Scan for the cell matching the given text and deliver its [x, y] coordinate at center. 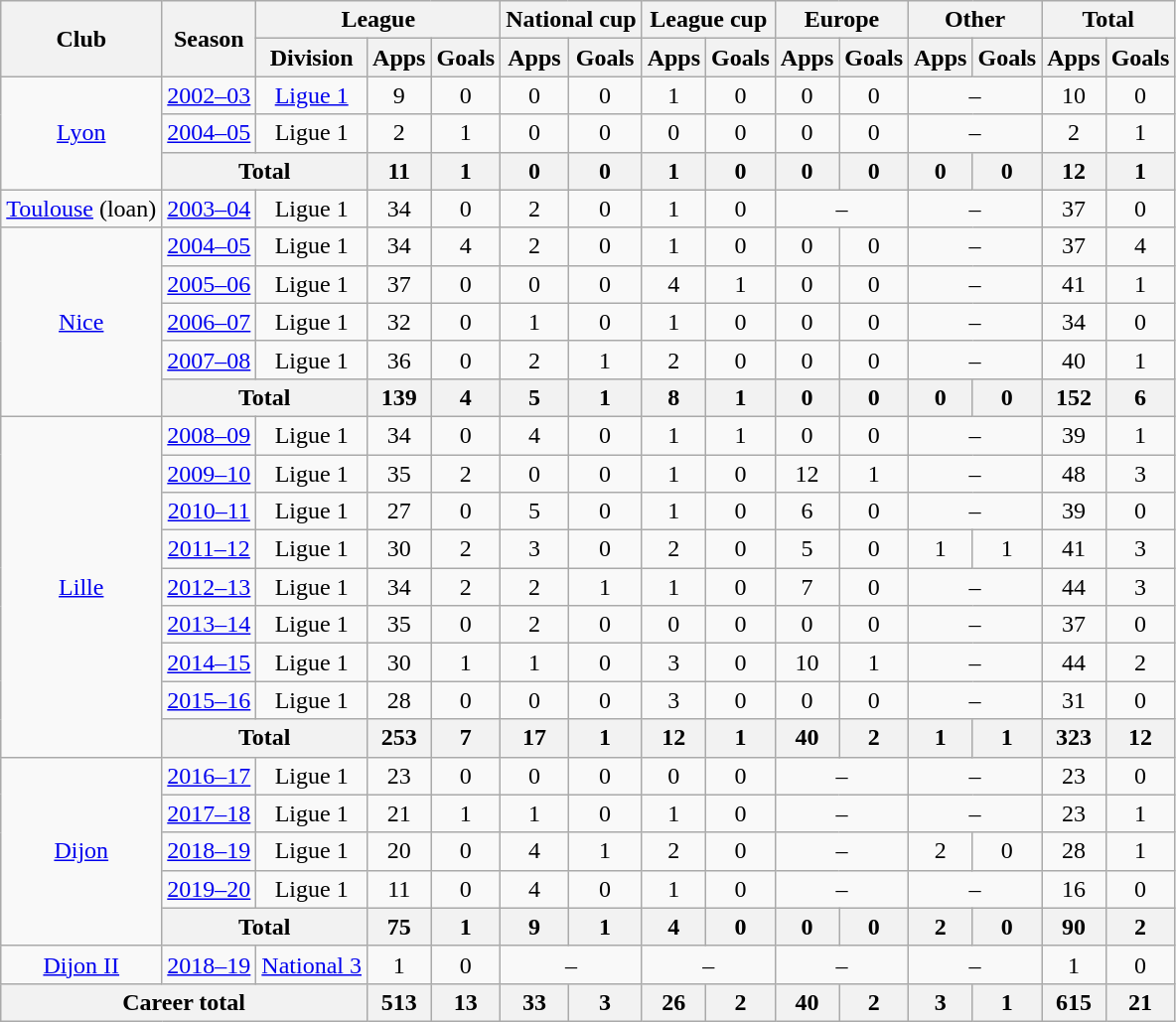
323 [1074, 738]
2007–08 [209, 360]
Club [81, 39]
Season [209, 39]
Dijon II [81, 964]
36 [399, 360]
2017–18 [209, 813]
2003–04 [209, 209]
Division [312, 58]
17 [534, 738]
513 [399, 1002]
2012–13 [209, 587]
2019–20 [209, 889]
31 [1074, 700]
Toulouse (loan) [81, 209]
Career total [185, 1002]
48 [1074, 474]
253 [399, 738]
2011–12 [209, 549]
2014–15 [209, 662]
2006–07 [209, 322]
26 [673, 1002]
8 [673, 397]
90 [1074, 927]
League cup [708, 20]
139 [399, 397]
League [378, 20]
Dijon [81, 851]
615 [1074, 1002]
Nice [81, 322]
75 [399, 927]
2008–09 [209, 435]
National 3 [312, 964]
33 [534, 1002]
20 [399, 851]
32 [399, 322]
2015–16 [209, 700]
Other [975, 20]
Lille [81, 586]
National cup [571, 20]
2009–10 [209, 474]
16 [1074, 889]
Europe [841, 20]
13 [466, 1002]
2005–06 [209, 284]
2010–11 [209, 511]
27 [399, 511]
2013–14 [209, 625]
2016–17 [209, 776]
2002–03 [209, 95]
Lyon [81, 133]
152 [1074, 397]
